Return the (X, Y) coordinate for the center point of the cell that contains the specified text.  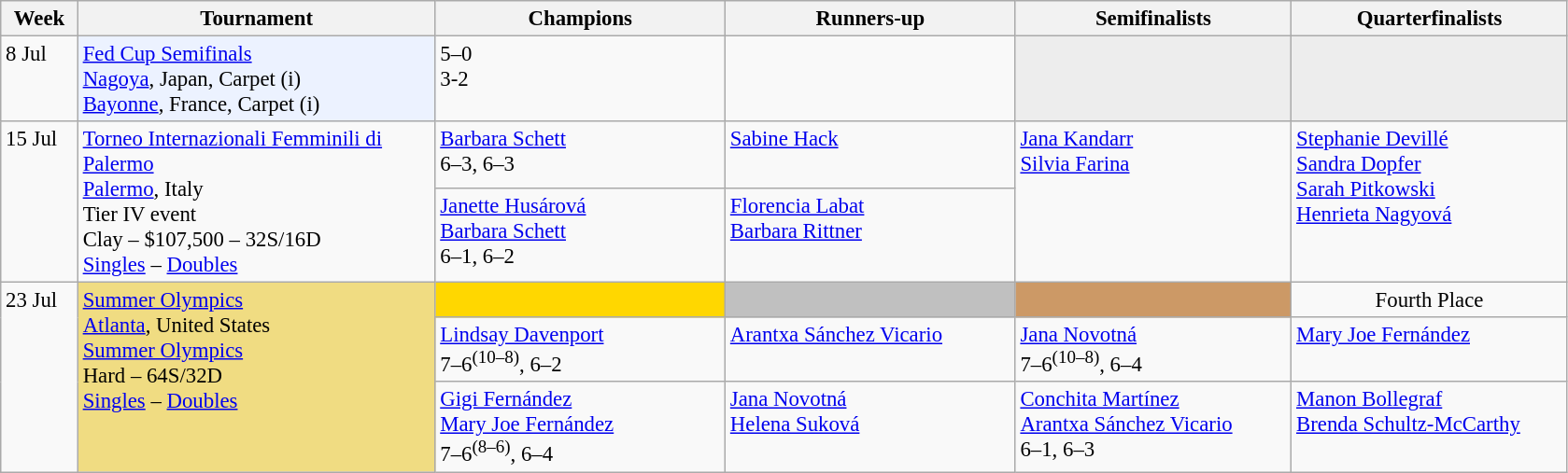
Fourth Place (1430, 300)
Jana Novotná 7–6(10–8), 6–4 (1153, 349)
Summer Olympics Atlanta, United StatesSummer OlympicsHard – 64S/32DSingles – Doubles (256, 377)
Barbara Schett6–3, 6–3 (581, 155)
Sabine Hack (870, 155)
Tournament (256, 19)
Runners-up (870, 19)
Conchita Martínez Arantxa Sánchez Vicario 6–1, 6–3 (1153, 427)
Arantxa Sánchez Vicario (870, 349)
5–0 3-2 (581, 79)
Manon Bollegraf Brenda Schultz-McCarthy (1430, 427)
Gigi Fernández Mary Joe Fernández 7–6(8–6), 6–4 (581, 427)
Champions (581, 19)
Florencia Labat Barbara Rittner (870, 235)
Quarterfinalists (1430, 19)
23 Jul (39, 377)
Semifinalists (1153, 19)
Week (39, 19)
Stephanie Devillé Sandra Dopfer Sarah Pitkowski Henrieta Nagyová (1430, 202)
Lindsay Davenport 7–6(10–8), 6–2 (581, 349)
8 Jul (39, 79)
Fed Cup Semifinals Nagoya, Japan, Carpet (i) Bayonne, France, Carpet (i) (256, 79)
Jana Kandarr Silvia Farina (1153, 202)
Janette Husárová Barbara Schett 6–1, 6–2 (581, 235)
Torneo Internazionali Femminili di Palermo Palermo, ItalyTier IV eventClay – $107,500 – 32S/16DSingles – Doubles (256, 202)
15 Jul (39, 202)
Mary Joe Fernández (1430, 349)
Jana Novotná Helena Suková (870, 427)
